Provide the [X, Y] coordinate of the cell's center where the given text is located.  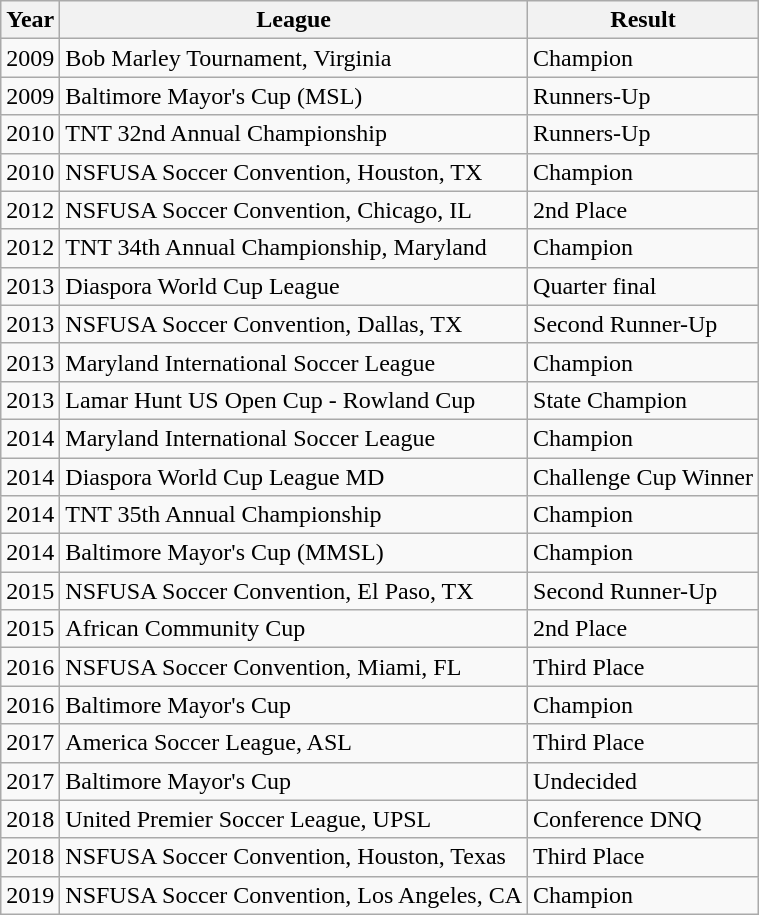
Challenge Cup Winner [644, 477]
African Community Cup [294, 629]
Baltimore Mayor's Cup (MMSL) [294, 553]
Lamar Hunt US Open Cup - Rowland Cup [294, 400]
League [294, 20]
Conference DNQ [644, 819]
NSFUSA Soccer Convention, Houston, Texas [294, 857]
United Premier Soccer League, UPSL [294, 819]
NSFUSA Soccer Convention, Houston, TX [294, 172]
NSFUSA Soccer Convention, Miami, FL [294, 667]
Undecided [644, 781]
Bob Marley Tournament, Virginia [294, 58]
NSFUSA Soccer Convention, Dallas, TX [294, 324]
Diaspora World Cup League [294, 286]
NSFUSA Soccer Convention, El Paso, TX [294, 591]
Year [30, 20]
State Champion [644, 400]
2019 [30, 895]
TNT 32nd Annual Championship [294, 134]
NSFUSA Soccer Convention, Chicago, IL [294, 210]
Diaspora World Cup League MD [294, 477]
TNT 35th Annual Championship [294, 515]
America Soccer League, ASL [294, 743]
TNT 34th Annual Championship, Maryland [294, 248]
Quarter final [644, 286]
Baltimore Mayor's Cup (MSL) [294, 96]
NSFUSA Soccer Convention, Los Angeles, CA [294, 895]
Result [644, 20]
